Output the [x, y] coordinate of the center of the cell containing the given text.  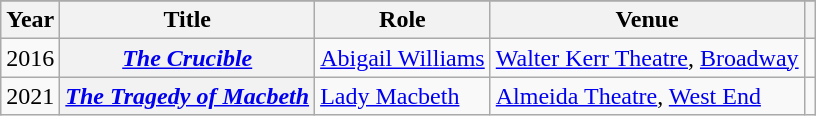
The Crucible [188, 58]
Walter Kerr Theatre, Broadway [647, 58]
Lady Macbeth [403, 96]
2021 [30, 96]
Year [30, 20]
2016 [30, 58]
Abigail Williams [403, 58]
Title [188, 20]
Role [403, 20]
Venue [647, 20]
Almeida Theatre, West End [647, 96]
The Tragedy of Macbeth [188, 96]
